Extract the (X, Y) coordinate from the center of the cell holding the provided text.  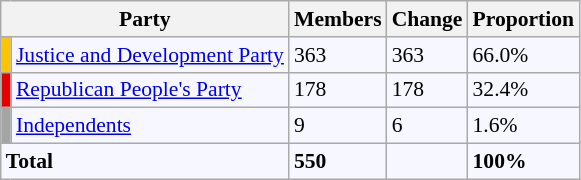
Change (428, 19)
Independents (150, 126)
Justice and Development Party (150, 55)
Party (145, 19)
32.4% (524, 90)
1.6% (524, 126)
550 (338, 162)
Total (145, 162)
Members (338, 19)
6 (428, 126)
100% (524, 162)
Proportion (524, 19)
66.0% (524, 55)
Republican People's Party (150, 90)
9 (338, 126)
